Provide the [X, Y] coordinate of the cell's center where the given text is located.  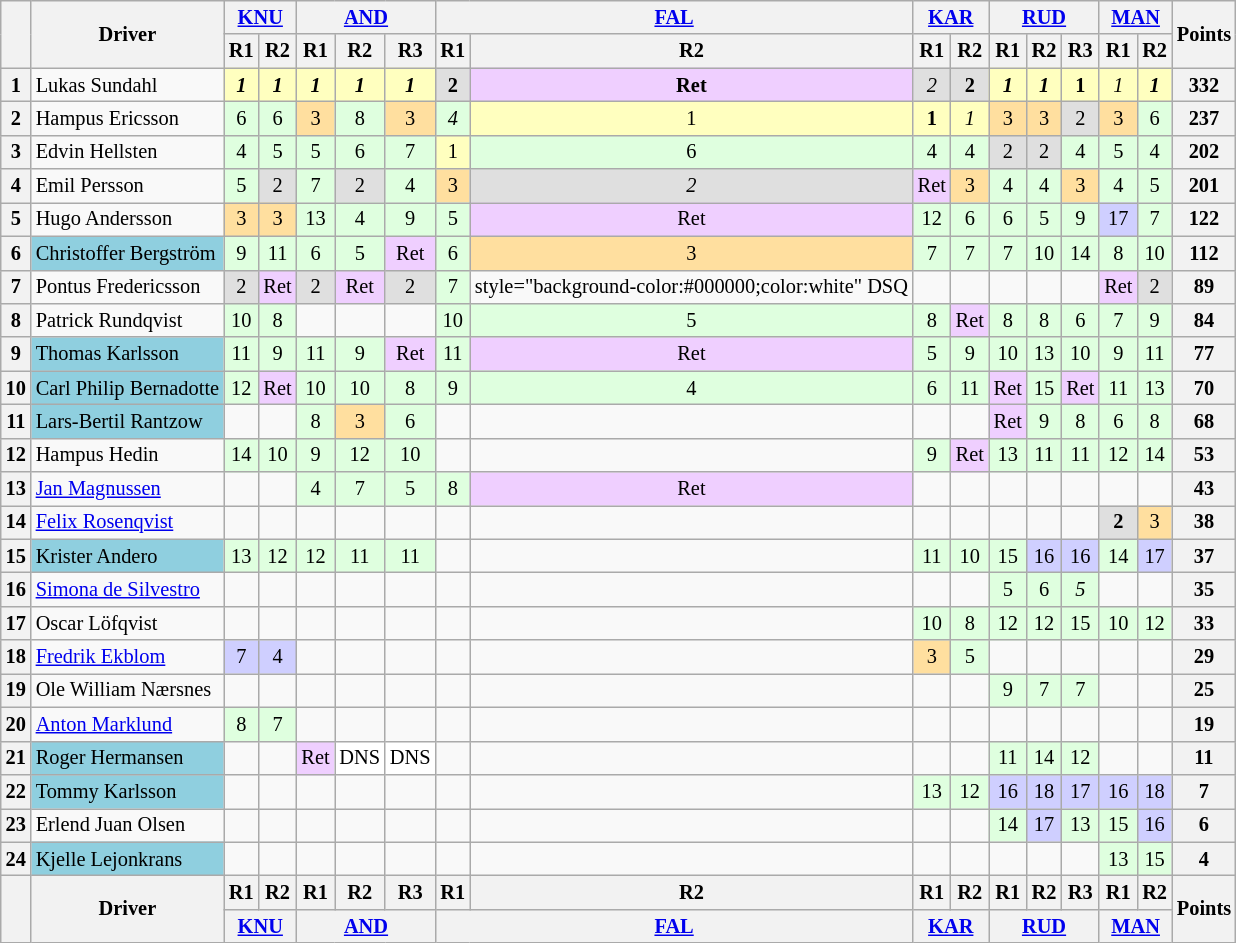
Pontus Fredericsson [128, 287]
77 [1204, 354]
29 [1204, 657]
25 [1204, 690]
43 [1204, 489]
89 [1204, 287]
Hugo Andersson [128, 219]
202 [1204, 152]
Christoffer Bergström [128, 253]
22 [16, 791]
38 [1204, 522]
70 [1204, 388]
Fredrik Ekblom [128, 657]
Ole William Nærsnes [128, 690]
Hampus Ericsson [128, 118]
201 [1204, 186]
84 [1204, 320]
Hampus Hedin [128, 455]
332 [1204, 85]
Thomas Karlsson [128, 354]
33 [1204, 623]
Erlend Juan Olsen [128, 825]
Patrick Rundqvist [128, 320]
112 [1204, 253]
24 [16, 859]
Jan Magnussen [128, 489]
Anton Marklund [128, 724]
Krister Andero [128, 556]
21 [16, 758]
Lars-Bertil Rantzow [128, 421]
Roger Hermansen [128, 758]
Simona de Silvestro [128, 589]
Carl Philip Bernadotte [128, 388]
Oscar Löfqvist [128, 623]
122 [1204, 219]
237 [1204, 118]
Kjelle Lejonkrans [128, 859]
Edvin Hellsten [128, 152]
Lukas Sundahl [128, 85]
style="background-color:#000000;color:white" DSQ [692, 287]
68 [1204, 421]
35 [1204, 589]
Emil Persson [128, 186]
37 [1204, 556]
Tommy Karlsson [128, 791]
20 [16, 724]
53 [1204, 455]
23 [16, 825]
Felix Rosenqvist [128, 522]
